Output the [X, Y] coordinate of the center of the cell containing the given text.  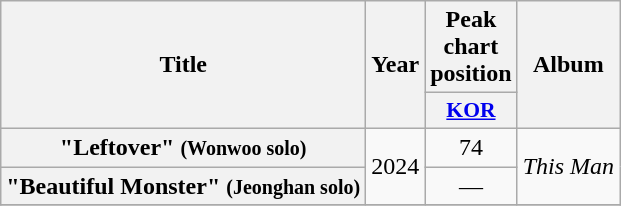
KOR [471, 111]
Title [184, 65]
This Man [568, 166]
2024 [396, 166]
Year [396, 65]
Peak chart position [471, 47]
74 [471, 147]
"Leftover" (Wonwoo solo) [184, 147]
Album [568, 65]
— [471, 185]
"Beautiful Monster" (Jeonghan solo) [184, 185]
